Output the (X, Y) coordinate of the center of the cell containing the given text.  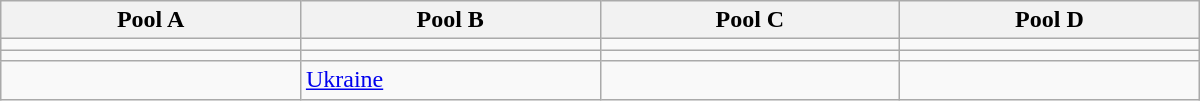
Pool C (750, 20)
Pool D (1050, 20)
Pool B (450, 20)
Pool A (151, 20)
Ukraine (450, 80)
